Provide the [X, Y] coordinate of the cell's center where the given text is located.  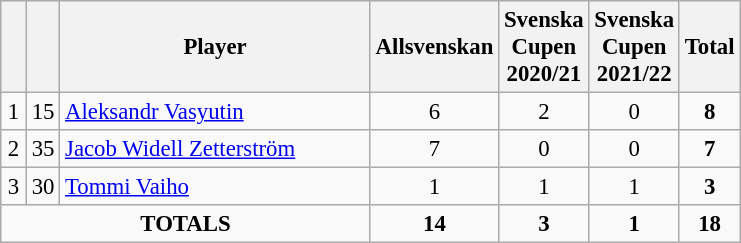
18 [709, 224]
Svenska Cupen 2021/22 [634, 47]
6 [434, 112]
8 [709, 112]
Player [216, 47]
Svenska Cupen 2020/21 [544, 47]
Tommi Vaiho [216, 187]
Allsvenskan [434, 47]
30 [42, 187]
Aleksandr Vasyutin [216, 112]
15 [42, 112]
TOTALS [186, 224]
Jacob Widell Zetterström [216, 149]
14 [434, 224]
35 [42, 149]
Total [709, 47]
